Scan for the cell matching the given text and deliver its [X, Y] coordinate at center. 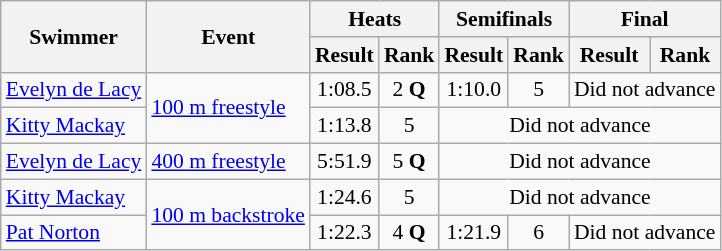
5 Q [410, 162]
2 Q [410, 90]
400 m freestyle [228, 162]
Semifinals [504, 19]
100 m backstroke [228, 214]
1:10.0 [474, 90]
1:21.9 [474, 233]
Pat Norton [74, 233]
4 Q [410, 233]
Event [228, 36]
Final [645, 19]
Heats [374, 19]
6 [538, 233]
1:22.3 [344, 233]
100 m freestyle [228, 108]
1:13.8 [344, 126]
Swimmer [74, 36]
1:24.6 [344, 197]
5:51.9 [344, 162]
1:08.5 [344, 90]
